Find where the given text appears and provide that cell's center as (x, y) coordinate. 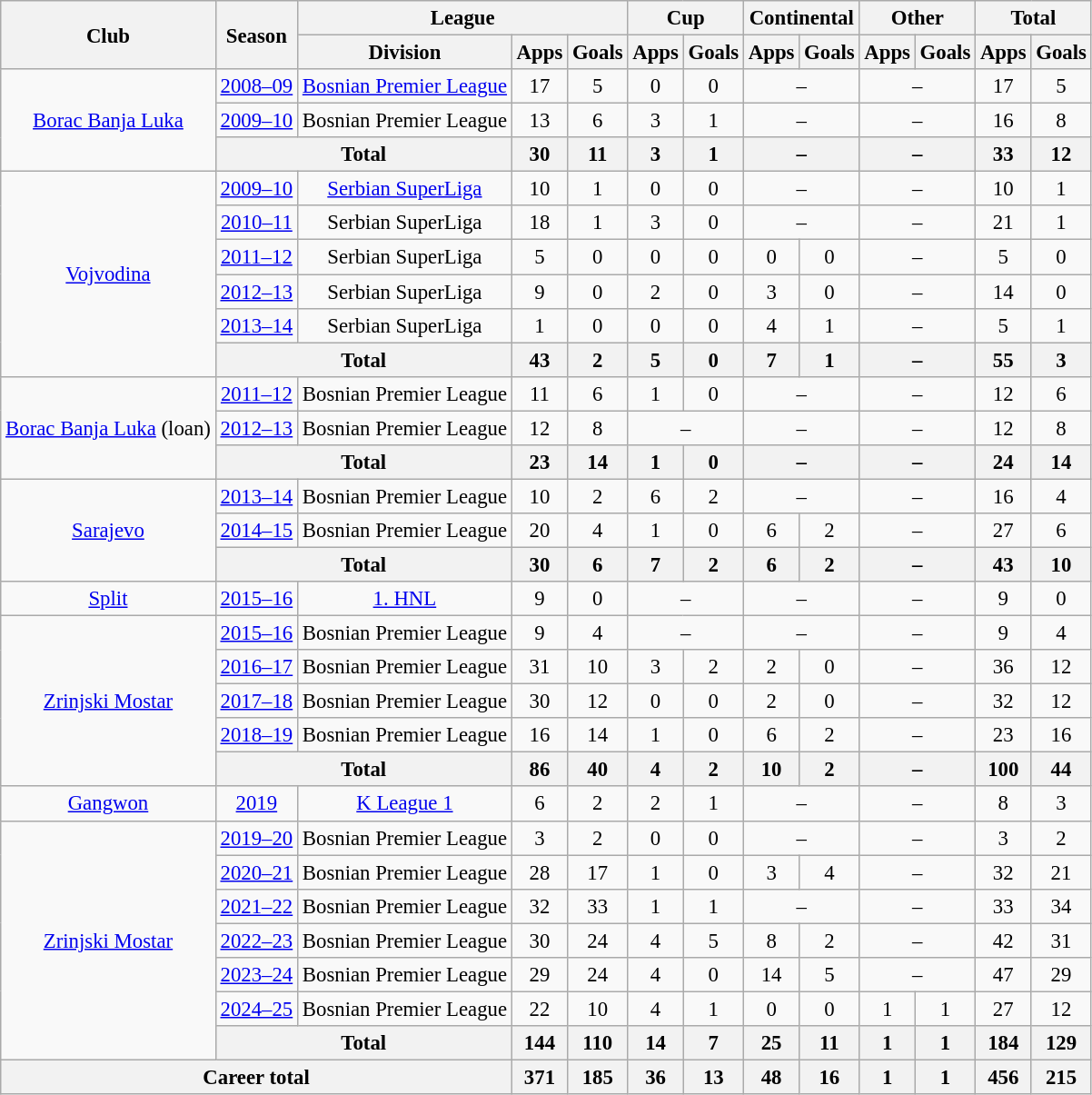
86 (540, 770)
55 (1003, 360)
Other (918, 18)
48 (770, 1077)
2019 (256, 804)
2017–18 (256, 702)
47 (1003, 975)
Season (256, 35)
215 (1061, 1077)
22 (540, 1009)
2016–17 (256, 667)
2022–23 (256, 941)
2019–20 (256, 838)
2024–25 (256, 1009)
25 (770, 1043)
2023–24 (256, 975)
League (463, 18)
Vojvodina (108, 274)
Career total (256, 1077)
371 (540, 1077)
1. HNL (405, 599)
28 (540, 872)
Gangwon (108, 804)
456 (1003, 1077)
144 (540, 1043)
2018–19 (256, 735)
110 (598, 1043)
Club (108, 35)
184 (1003, 1043)
2020–21 (256, 872)
42 (1003, 941)
2010–11 (256, 223)
18 (540, 223)
Split (108, 599)
100 (1003, 770)
Borac Banja Luka (loan) (108, 427)
Sarajevo (108, 531)
185 (598, 1077)
34 (1061, 906)
44 (1061, 770)
Continental (801, 18)
2014–15 (256, 531)
Cup (686, 18)
2021–22 (256, 906)
20 (540, 531)
2008–09 (256, 86)
Division (405, 53)
K League 1 (405, 804)
129 (1061, 1043)
Borac Banja Luka (108, 120)
40 (598, 770)
